Identify which cell holds the provided text, then report its (X, Y) central coordinate. 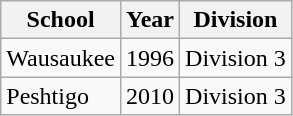
School (61, 20)
Peshtigo (61, 96)
2010 (150, 96)
1996 (150, 58)
Wausaukee (61, 58)
Year (150, 20)
Division (236, 20)
